Extract the [X, Y] coordinate from the center of the cell holding the provided text.  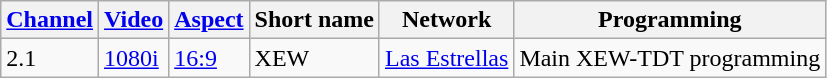
Programming [670, 20]
Video [134, 20]
2.1 [50, 58]
Las Estrellas [446, 58]
Main XEW-TDT programming [670, 58]
XEW [314, 58]
Aspect [209, 20]
Channel [50, 20]
Network [446, 20]
16:9 [209, 58]
Short name [314, 20]
1080i [134, 58]
